Find where the given text appears and provide that cell's center as (X, Y) coordinate. 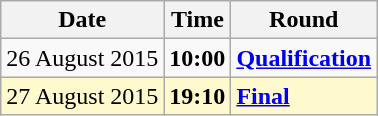
Time (198, 20)
27 August 2015 (82, 96)
Round (304, 20)
19:10 (198, 96)
Final (304, 96)
Date (82, 20)
Qualification (304, 58)
26 August 2015 (82, 58)
10:00 (198, 58)
